Return the (X, Y) coordinate for the center point of the cell that contains the specified text.  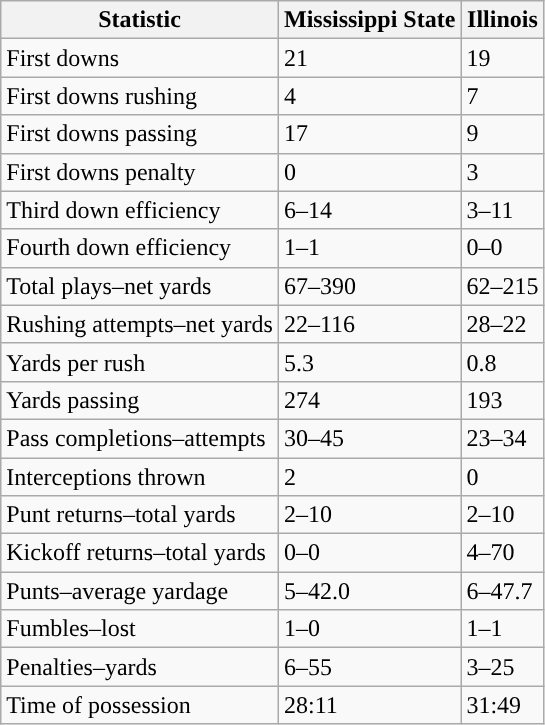
193 (502, 400)
28:11 (369, 705)
First downs passing (140, 134)
Total plays–net yards (140, 286)
Punts–average yardage (140, 591)
Yards passing (140, 400)
First downs (140, 58)
7 (502, 96)
2 (369, 477)
31:49 (502, 705)
Punt returns–total yards (140, 515)
First downs penalty (140, 172)
21 (369, 58)
5–42.0 (369, 591)
17 (369, 134)
9 (502, 134)
0.8 (502, 362)
Pass completions–attempts (140, 438)
19 (502, 58)
3–25 (502, 667)
Interceptions thrown (140, 477)
5.3 (369, 362)
3 (502, 172)
30–45 (369, 438)
Kickoff returns–total yards (140, 553)
Fourth down efficiency (140, 248)
3–11 (502, 210)
Mississippi State (369, 20)
Rushing attempts–net yards (140, 324)
6–47.7 (502, 591)
28–22 (502, 324)
274 (369, 400)
Illinois (502, 20)
1–0 (369, 629)
6–14 (369, 210)
4 (369, 96)
67–390 (369, 286)
6–55 (369, 667)
First downs rushing (140, 96)
Third down efficiency (140, 210)
Fumbles–lost (140, 629)
4–70 (502, 553)
Time of possession (140, 705)
23–34 (502, 438)
Statistic (140, 20)
Yards per rush (140, 362)
22–116 (369, 324)
62–215 (502, 286)
Penalties–yards (140, 667)
